Detect which cell encompasses the target text, then output its [x, y] center coordinate. 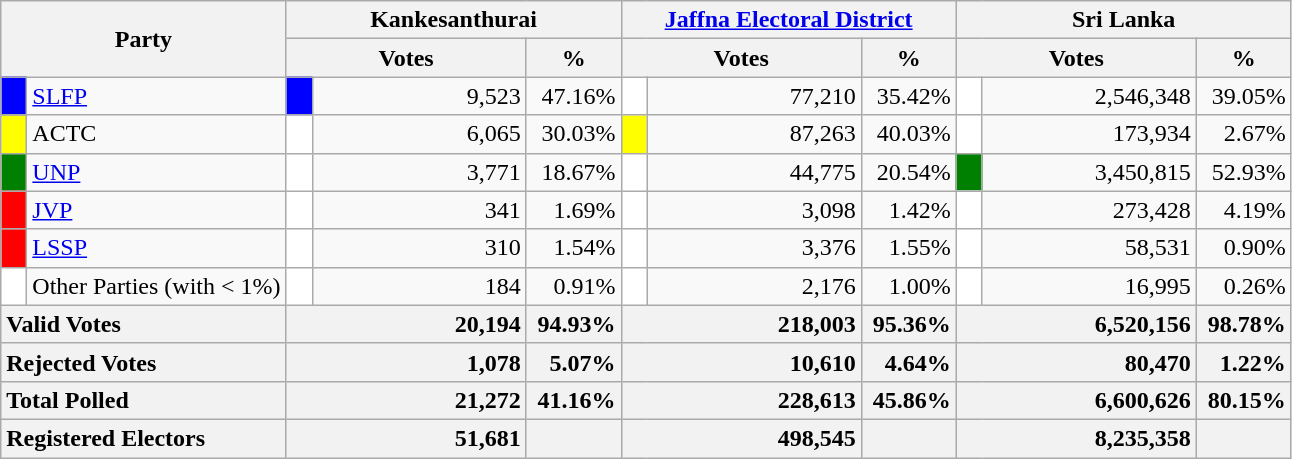
2.67% [1244, 134]
1.42% [908, 210]
LSSP [156, 248]
10,610 [741, 362]
21,272 [406, 400]
98.78% [1244, 324]
45.86% [908, 400]
ACTC [156, 134]
52.93% [1244, 172]
498,545 [741, 438]
1.54% [574, 248]
Other Parties (with < 1%) [156, 286]
Kankesanthurai [454, 20]
173,934 [1089, 134]
310 [419, 248]
4.19% [1244, 210]
184 [419, 286]
6,600,626 [1076, 400]
3,450,815 [1089, 172]
3,376 [754, 248]
41.16% [574, 400]
1.69% [574, 210]
Jaffna Electoral District [788, 20]
47.16% [574, 96]
4.64% [908, 362]
0.91% [574, 286]
1.55% [908, 248]
Total Polled [144, 400]
95.36% [908, 324]
1.22% [1244, 362]
2,546,348 [1089, 96]
94.93% [574, 324]
1.00% [908, 286]
Rejected Votes [144, 362]
6,520,156 [1076, 324]
8,235,358 [1076, 438]
Party [144, 39]
20.54% [908, 172]
39.05% [1244, 96]
35.42% [908, 96]
9,523 [419, 96]
58,531 [1089, 248]
5.07% [574, 362]
80,470 [1076, 362]
16,995 [1089, 286]
2,176 [754, 286]
18.67% [574, 172]
273,428 [1089, 210]
3,771 [419, 172]
218,003 [741, 324]
1,078 [406, 362]
Valid Votes [144, 324]
30.03% [574, 134]
80.15% [1244, 400]
JVP [156, 210]
0.26% [1244, 286]
Sri Lanka [1124, 20]
77,210 [754, 96]
87,263 [754, 134]
228,613 [741, 400]
20,194 [406, 324]
0.90% [1244, 248]
SLFP [156, 96]
3,098 [754, 210]
6,065 [419, 134]
341 [419, 210]
44,775 [754, 172]
51,681 [406, 438]
Registered Electors [144, 438]
40.03% [908, 134]
UNP [156, 172]
